Find where the given text appears and provide that cell's center as [x, y] coordinate. 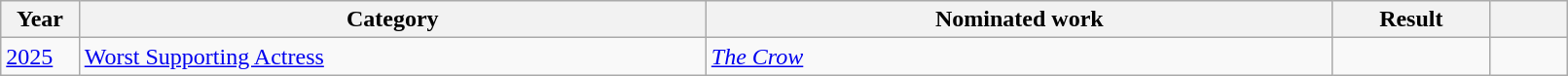
2025 [40, 57]
Result [1411, 19]
Nominated work [1019, 19]
Worst Supporting Actress [392, 57]
The Crow [1019, 57]
Category [392, 19]
Year [40, 19]
